Extract the (X, Y) coordinate from the center of the cell holding the provided text.  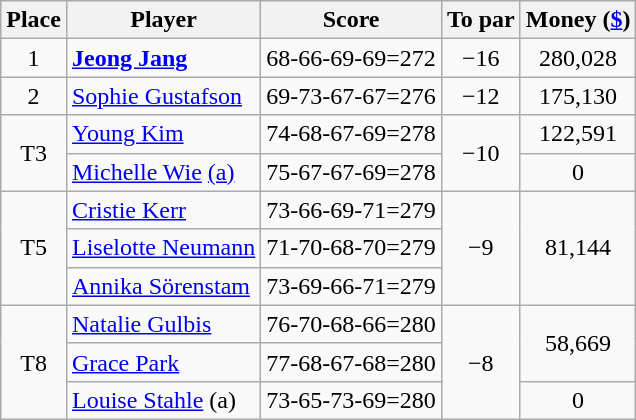
71-70-68-70=279 (352, 248)
73-66-69-71=279 (352, 210)
Louise Stahle (a) (163, 400)
−12 (480, 96)
1 (34, 58)
−16 (480, 58)
−9 (480, 248)
Sophie Gustafson (163, 96)
73-69-66-71=279 (352, 286)
Grace Park (163, 362)
T8 (34, 362)
280,028 (578, 58)
81,144 (578, 248)
122,591 (578, 134)
69-73-67-67=276 (352, 96)
−8 (480, 362)
Place (34, 20)
−10 (480, 153)
Young Kim (163, 134)
To par (480, 20)
77-68-67-68=280 (352, 362)
Cristie Kerr (163, 210)
73-65-73-69=280 (352, 400)
Natalie Gulbis (163, 324)
Score (352, 20)
76-70-68-66=280 (352, 324)
2 (34, 96)
75-67-67-69=278 (352, 172)
T3 (34, 153)
Jeong Jang (163, 58)
Player (163, 20)
Liselotte Neumann (163, 248)
T5 (34, 248)
Michelle Wie (a) (163, 172)
58,669 (578, 343)
Money ($) (578, 20)
Annika Sörenstam (163, 286)
68-66-69-69=272 (352, 58)
175,130 (578, 96)
74-68-67-69=278 (352, 134)
